Pinpoint the cell where the given text exists, returning its (x, y) midpoint coordinate. 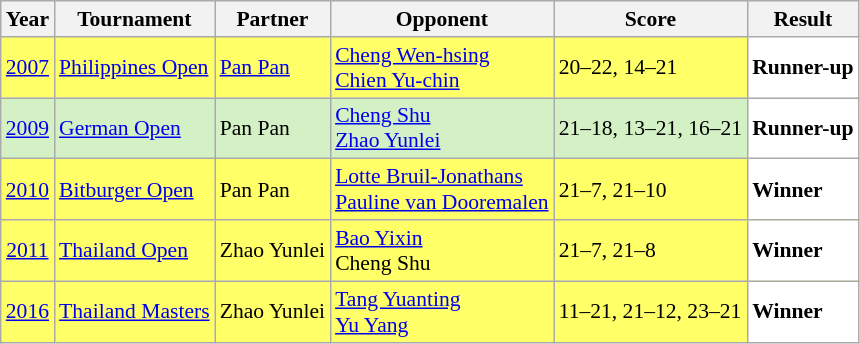
2010 (28, 190)
11–21, 21–12, 23–21 (651, 312)
20–22, 14–21 (651, 68)
2016 (28, 312)
Thailand Masters (134, 312)
Opponent (442, 19)
Score (651, 19)
Tang Yuanting Yu Yang (442, 312)
2011 (28, 250)
German Open (134, 128)
Result (802, 19)
Partner (272, 19)
2007 (28, 68)
Cheng Wen-hsing Chien Yu-chin (442, 68)
Cheng Shu Zhao Yunlei (442, 128)
Thailand Open (134, 250)
Year (28, 19)
Philippines Open (134, 68)
Lotte Bruil-Jonathans Pauline van Dooremalen (442, 190)
Tournament (134, 19)
21–18, 13–21, 16–21 (651, 128)
2009 (28, 128)
21–7, 21–10 (651, 190)
21–7, 21–8 (651, 250)
Bao Yixin Cheng Shu (442, 250)
Bitburger Open (134, 190)
